Output the [x, y] coordinate of the center of the cell containing the given text.  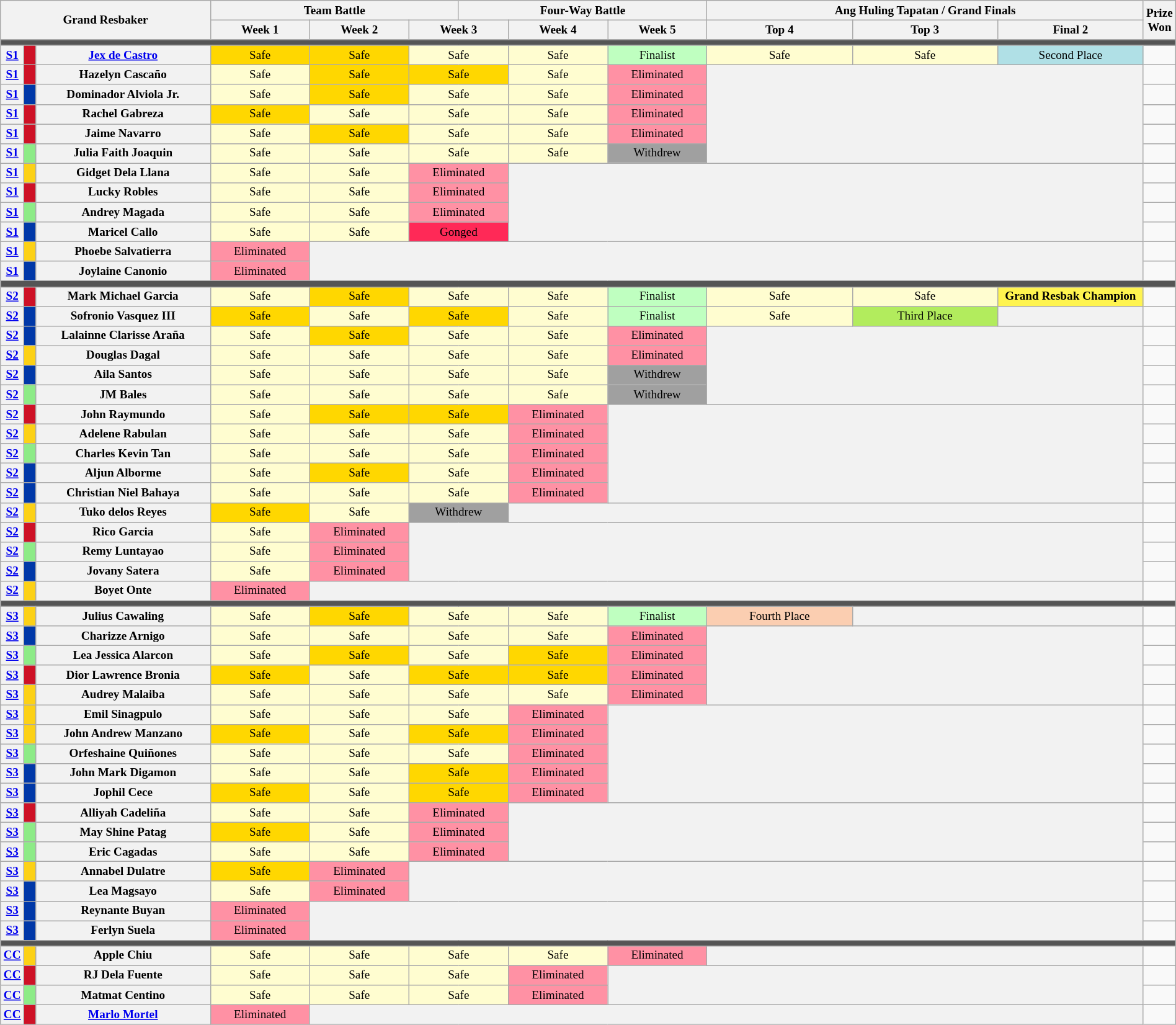
May Shine Patag [123, 832]
Remy Luntayao [123, 552]
Fourth Place [780, 616]
Week 3 [458, 30]
Tuko delos Reyes [123, 512]
Lea Jessica Alarcon [123, 655]
Team Battle [334, 11]
Marlo Mortel [123, 1014]
Third Place [925, 316]
Reynante Buyan [123, 911]
Adelene Rabulan [123, 434]
Sofronio Vasquez III [123, 316]
Joylaine Canonio [123, 271]
Grand Resbaker [105, 20]
Jaime Navarro [123, 134]
Dominador Alviola Jr. [123, 94]
Maricel Callo [123, 232]
John Raymundo [123, 414]
Jovany Satera [123, 571]
Jex de Castro [123, 55]
Apple Chiu [123, 956]
Week 5 [657, 30]
Prize Won [1159, 20]
Four-Way Battle [582, 11]
Final 2 [1071, 30]
Emil Sinagpulo [123, 714]
Dior Lawrence Bronia [123, 675]
Ang Huling Tapatan / Grand Finals [925, 11]
Aila Santos [123, 375]
JM Bales [123, 395]
Week 1 [260, 30]
Rico Garcia [123, 532]
Annabel Dulatre [123, 872]
Douglas Dagal [123, 356]
Julia Faith Joaquin [123, 153]
Charizze Arnigo [123, 636]
Julius Cawaling [123, 616]
Eric Cagadas [123, 852]
John Andrew Manzano [123, 734]
Top 3 [925, 30]
Ferlyn Suela [123, 930]
RJ Dela Fuente [123, 975]
Grand Resbak Champion [1071, 297]
Charles Kevin Tan [123, 454]
Mark Michael Garcia [123, 297]
Hazelyn Cascaño [123, 75]
Aljun Alborme [123, 473]
Top 4 [780, 30]
Andrey Magada [123, 212]
Week 2 [359, 30]
John Mark Digamon [123, 773]
Jophil Cece [123, 793]
Orfeshaine Quiñones [123, 754]
Gidget Dela Llana [123, 173]
Boyet Onte [123, 591]
Week 4 [558, 30]
Matmat Centino [123, 995]
Second Place [1071, 55]
Phoebe Salvatierra [123, 251]
Lucky Robles [123, 192]
Gonged [458, 232]
Lalainne Clarisse Araña [123, 336]
Alliyah Cadeliña [123, 813]
Rachel Gabreza [123, 114]
Audrey Malaiba [123, 695]
Christian Niel Bahaya [123, 493]
Lea Magsayo [123, 891]
